Locate the cell with the specified text and output its (x, y) center coordinate. 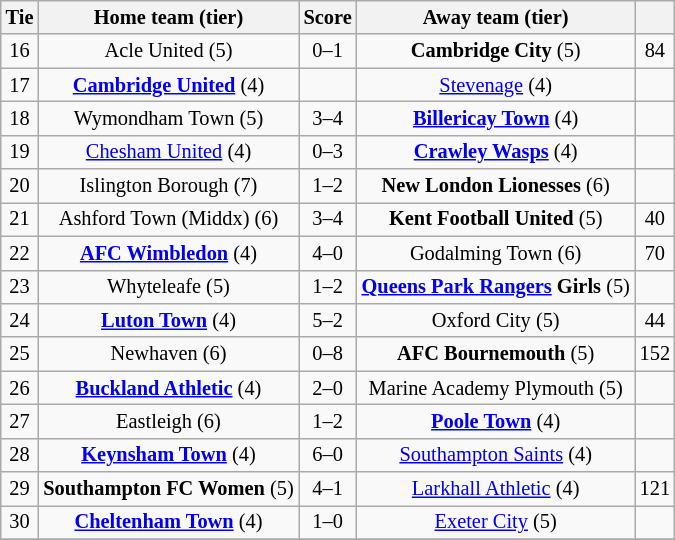
44 (655, 320)
6–0 (328, 455)
5–2 (328, 320)
70 (655, 253)
AFC Bournemouth (5) (496, 354)
Billericay Town (4) (496, 118)
27 (20, 421)
0–1 (328, 51)
Home team (tier) (168, 17)
40 (655, 219)
28 (20, 455)
4–0 (328, 253)
0–3 (328, 152)
18 (20, 118)
21 (20, 219)
22 (20, 253)
20 (20, 186)
1–0 (328, 522)
Ashford Town (Middx) (6) (168, 219)
Newhaven (6) (168, 354)
Keynsham Town (4) (168, 455)
Acle United (5) (168, 51)
Stevenage (4) (496, 85)
0–8 (328, 354)
New London Lionesses (6) (496, 186)
Cheltenham Town (4) (168, 522)
17 (20, 85)
Larkhall Athletic (4) (496, 489)
121 (655, 489)
Marine Academy Plymouth (5) (496, 388)
30 (20, 522)
16 (20, 51)
Queens Park Rangers Girls (5) (496, 287)
23 (20, 287)
29 (20, 489)
19 (20, 152)
Whyteleafe (5) (168, 287)
Luton Town (4) (168, 320)
Crawley Wasps (4) (496, 152)
AFC Wimbledon (4) (168, 253)
Kent Football United (5) (496, 219)
Southampton Saints (4) (496, 455)
4–1 (328, 489)
Away team (tier) (496, 17)
Exeter City (5) (496, 522)
Tie (20, 17)
Eastleigh (6) (168, 421)
152 (655, 354)
26 (20, 388)
Wymondham Town (5) (168, 118)
24 (20, 320)
Oxford City (5) (496, 320)
Cambridge City (5) (496, 51)
Cambridge United (4) (168, 85)
2–0 (328, 388)
Buckland Athletic (4) (168, 388)
Southampton FC Women (5) (168, 489)
Poole Town (4) (496, 421)
84 (655, 51)
Islington Borough (7) (168, 186)
Chesham United (4) (168, 152)
25 (20, 354)
Godalming Town (6) (496, 253)
Score (328, 17)
